Return (X, Y) of the center of cell containing provided text 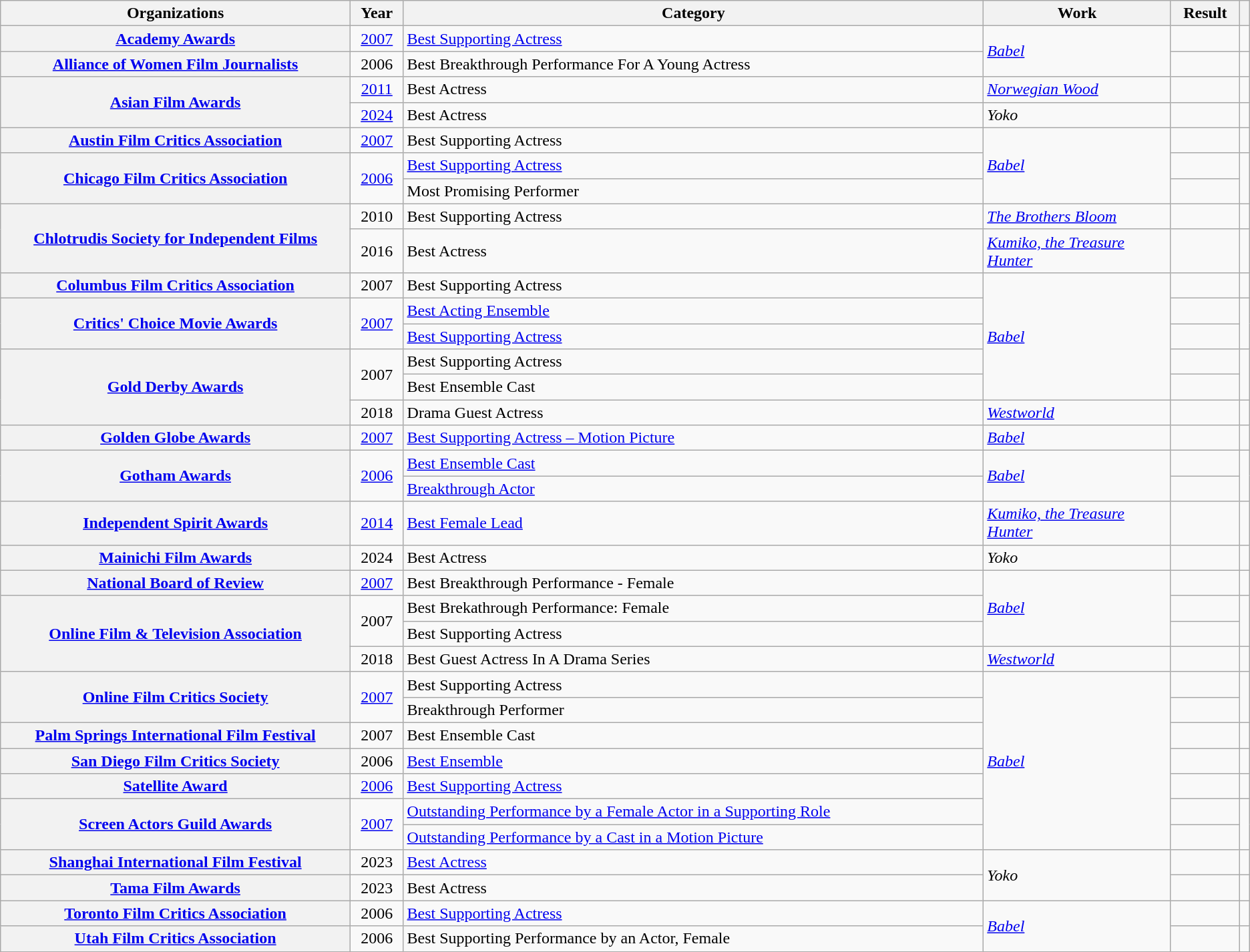
Shanghai International Film Festival (176, 863)
Online Film Critics Society (176, 697)
Chlotrudis Society for Independent Films (176, 238)
Mainichi Film Awards (176, 557)
Breakthrough Actor (693, 489)
The Brothers Bloom (1078, 216)
Columbus Film Critics Association (176, 285)
Gold Derby Awards (176, 387)
National Board of Review (176, 583)
2011 (377, 89)
Online Film & Television Association (176, 634)
2016 (377, 251)
Utah Film Critics Association (176, 939)
Outstanding Performance by a Female Actor in a Supporting Role (693, 812)
Best Ensemble (693, 760)
Alliance of Women Film Journalists (176, 64)
Chicago Film Critics Association (176, 178)
Year (377, 13)
Critics' Choice Movie Awards (176, 323)
Gotham Awards (176, 476)
Tama Film Awards (176, 888)
Best Supporting Performance by an Actor, Female (693, 939)
Asian Film Awards (176, 102)
Norwegian Wood (1078, 89)
Best Supporting Actress – Motion Picture (693, 438)
San Diego Film Critics Society (176, 760)
Best Guest Actress In A Drama Series (693, 659)
2010 (377, 216)
Satellite Award (176, 786)
Palm Springs International Film Festival (176, 735)
Best Breakthrough Performance For A Young Actress (693, 64)
Austin Film Critics Association (176, 140)
Academy Awards (176, 39)
Best Female Lead (693, 523)
Golden Globe Awards (176, 438)
2014 (377, 523)
Independent Spirit Awards (176, 523)
Breakthrough Performer (693, 710)
Category (693, 13)
Result (1205, 13)
Best Breakthrough Performance - Female (693, 583)
Outstanding Performance by a Cast in a Motion Picture (693, 837)
Best Brekathrough Performance: Female (693, 608)
Best Acting Ensemble (693, 310)
Work (1078, 13)
Most Promising Performer (693, 191)
Organizations (176, 13)
Screen Actors Guild Awards (176, 824)
Drama Guest Actress (693, 413)
Toronto Film Critics Association (176, 913)
